Detect which cell encompasses the target text, then output its (x, y) center coordinate. 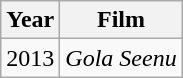
Year (30, 20)
Gola Seenu (121, 58)
2013 (30, 58)
Film (121, 20)
